Find where the given text appears and provide that cell's center as (x, y) coordinate. 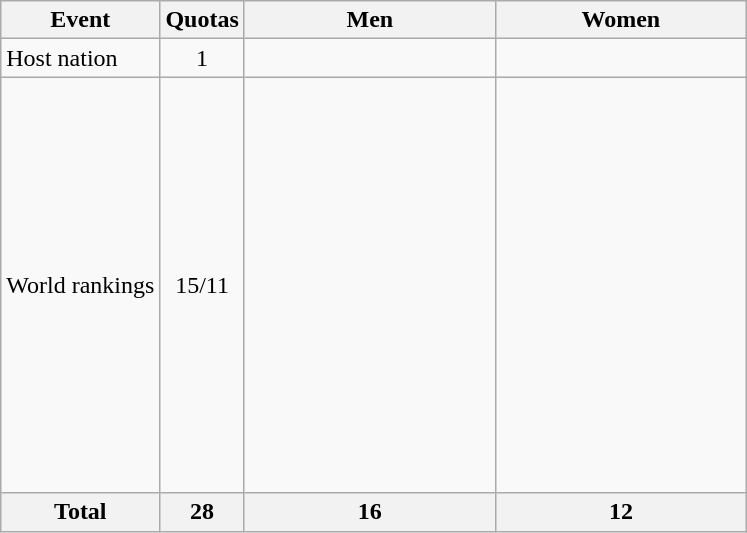
Event (80, 20)
1 (202, 58)
World rankings (80, 285)
Total (80, 512)
28 (202, 512)
Host nation (80, 58)
16 (370, 512)
15/11 (202, 285)
12 (620, 512)
Men (370, 20)
Quotas (202, 20)
Women (620, 20)
